From the cell containing the given text, extract its center point as [X, Y] coordinate. 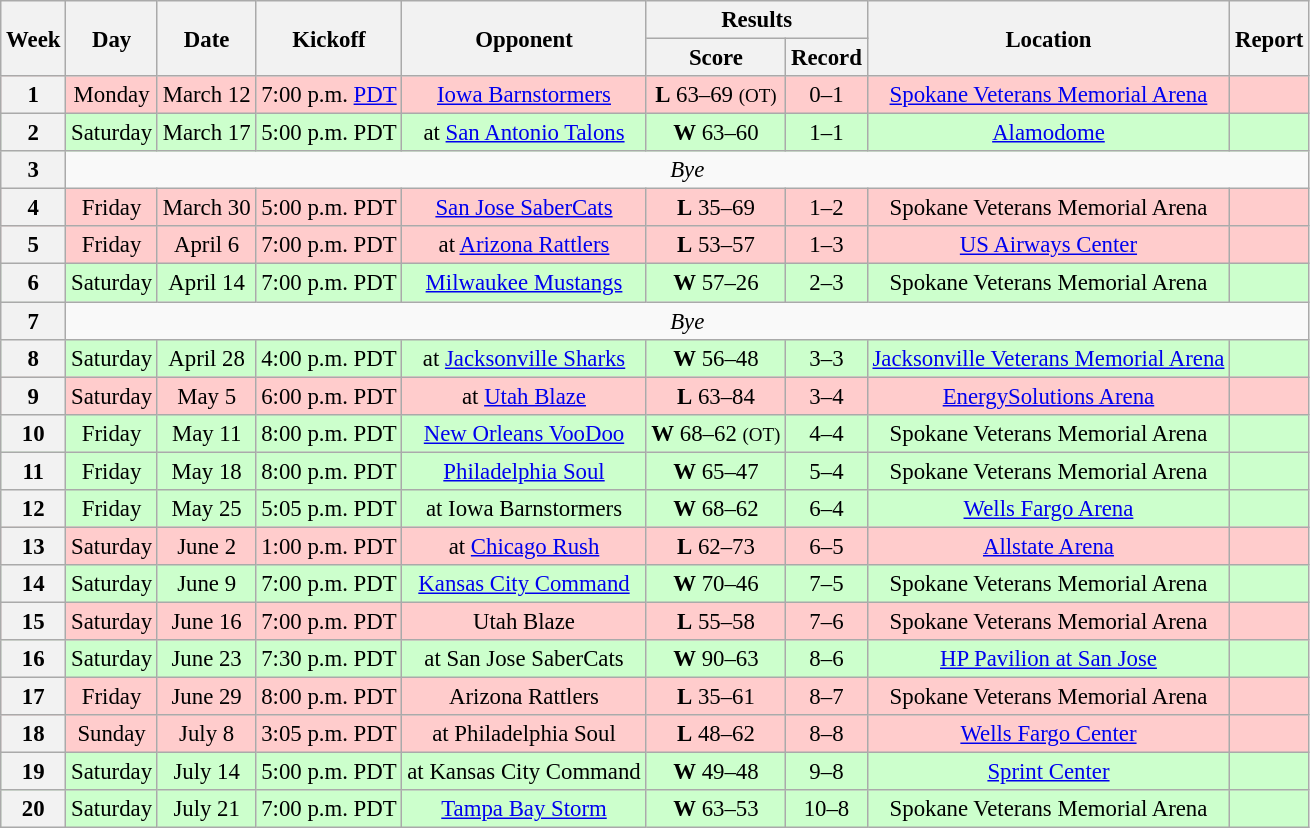
1–1 [826, 133]
10 [34, 433]
9 [34, 396]
14 [34, 584]
7:30 p.m. PDT [329, 659]
Utah Blaze [524, 621]
Monday [112, 95]
Tampa Bay Storm [524, 809]
June 2 [206, 546]
Results [756, 20]
4:00 p.m. PDT [329, 358]
L 35–69 [716, 208]
May 11 [206, 433]
13 [34, 546]
L 48–62 [716, 734]
1 [34, 95]
at Chicago Rush [524, 546]
San Jose SaberCats [524, 208]
Wells Fargo Arena [1048, 509]
Milwaukee Mustangs [524, 283]
Day [112, 38]
10–8 [826, 809]
6:00 p.m. PDT [329, 396]
May 25 [206, 509]
1:00 p.m. PDT [329, 546]
at Iowa Barnstormers [524, 509]
W 56–48 [716, 358]
W 49–48 [716, 772]
L 53–57 [716, 245]
0–1 [826, 95]
12 [34, 509]
W 63–53 [716, 809]
April 14 [206, 283]
W 63–60 [716, 133]
L 63–84 [716, 396]
L 62–73 [716, 546]
W 57–26 [716, 283]
W 90–63 [716, 659]
3–3 [826, 358]
6–5 [826, 546]
6–4 [826, 509]
at San Antonio Talons [524, 133]
5–4 [826, 471]
at Kansas City Command [524, 772]
9–8 [826, 772]
L 35–61 [716, 697]
4 [34, 208]
19 [34, 772]
W 70–46 [716, 584]
March 12 [206, 95]
Kansas City Command [524, 584]
at Jacksonville Sharks [524, 358]
L 55–58 [716, 621]
7–6 [826, 621]
3–4 [826, 396]
5:05 p.m. PDT [329, 509]
8–8 [826, 734]
July 14 [206, 772]
17 [34, 697]
1–2 [826, 208]
April 6 [206, 245]
Record [826, 58]
Date [206, 38]
EnergySolutions Arena [1048, 396]
Score [716, 58]
HP Pavilion at San Jose [1048, 659]
Philadelphia Soul [524, 471]
20 [34, 809]
June 9 [206, 584]
W 65–47 [716, 471]
June 29 [206, 697]
Kickoff [329, 38]
8–6 [826, 659]
8 [34, 358]
at Arizona Rattlers [524, 245]
March 17 [206, 133]
Week [34, 38]
Sprint Center [1048, 772]
Allstate Arena [1048, 546]
New Orleans VooDoo [524, 433]
1–3 [826, 245]
2–3 [826, 283]
7–5 [826, 584]
Location [1048, 38]
Jacksonville Veterans Memorial Arena [1048, 358]
Arizona Rattlers [524, 697]
15 [34, 621]
4–4 [826, 433]
Iowa Barnstormers [524, 95]
July 21 [206, 809]
18 [34, 734]
16 [34, 659]
July 8 [206, 734]
Alamodome [1048, 133]
8–7 [826, 697]
6 [34, 283]
at Philadelphia Soul [524, 734]
May 18 [206, 471]
June 23 [206, 659]
11 [34, 471]
April 28 [206, 358]
Report [1270, 38]
at San Jose SaberCats [524, 659]
June 16 [206, 621]
L 63–69 (OT) [716, 95]
Sunday [112, 734]
3:05 p.m. PDT [329, 734]
May 5 [206, 396]
Wells Fargo Center [1048, 734]
W 68–62 [716, 509]
3 [34, 170]
W 68–62 (OT) [716, 433]
Opponent [524, 38]
March 30 [206, 208]
2 [34, 133]
at Utah Blaze [524, 396]
7 [34, 321]
5 [34, 245]
US Airways Center [1048, 245]
